Scan for the cell matching the given text and deliver its (X, Y) coordinate at center. 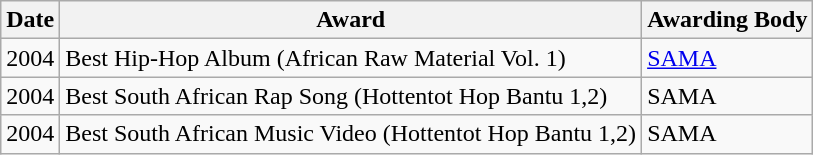
Award (351, 20)
Awarding Body (728, 20)
Best South African Rap Song (Hottentot Hop Bantu 1,2) (351, 96)
Date (30, 20)
Best Hip-Hop Album (African Raw Material Vol. 1) (351, 58)
Best South African Music Video (Hottentot Hop Bantu 1,2) (351, 134)
